Return (X, Y) of the center of cell containing provided text 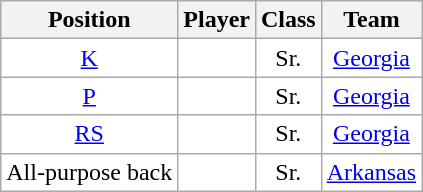
All-purpose back (90, 172)
Player (217, 20)
Position (90, 20)
Arkansas (371, 172)
P (90, 96)
Team (371, 20)
RS (90, 134)
K (90, 58)
Class (288, 20)
